For the text-containing cell, return its midpoint in [X, Y] coordinate format. 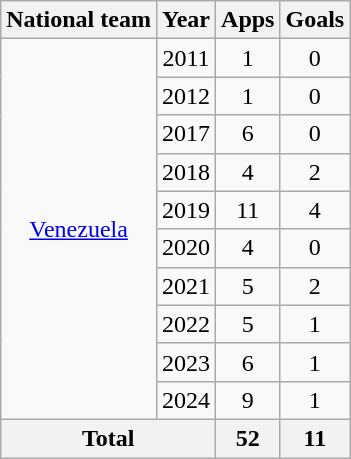
2022 [186, 324]
2012 [186, 96]
52 [248, 438]
Goals [315, 20]
2017 [186, 134]
2024 [186, 400]
Year [186, 20]
2018 [186, 172]
2019 [186, 210]
2011 [186, 58]
2020 [186, 248]
Apps [248, 20]
National team [79, 20]
2021 [186, 286]
2023 [186, 362]
Venezuela [79, 230]
Total [108, 438]
9 [248, 400]
